Extract the [x, y] coordinate from the center of the cell holding the provided text.  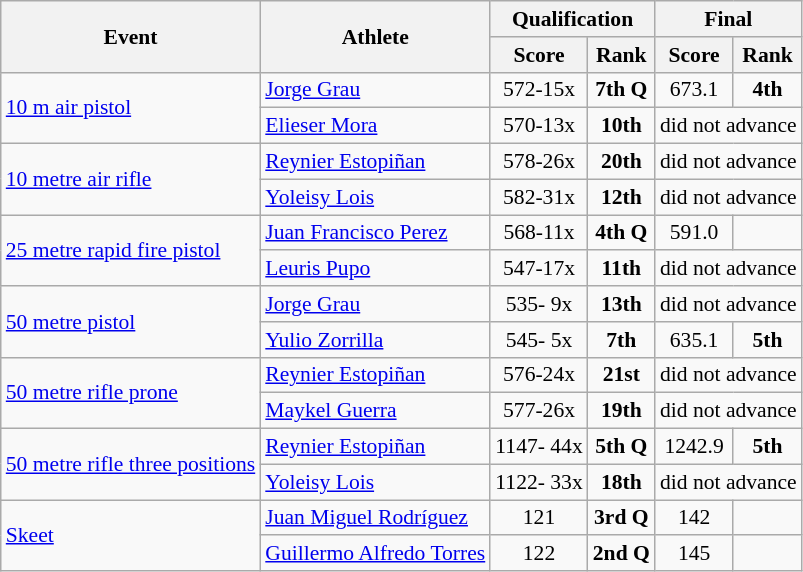
20th [622, 162]
Qualification [572, 19]
3rd Q [622, 518]
535- 9x [538, 304]
547-17x [538, 269]
21st [622, 375]
Event [131, 36]
570-13x [538, 126]
545- 5x [538, 340]
18th [622, 482]
50 metre pistol [131, 322]
Elieser Mora [375, 126]
10 metre air rifle [131, 180]
50 metre rifle three positions [131, 464]
11th [622, 269]
142 [694, 518]
Maykel Guerra [375, 411]
122 [538, 554]
Final [728, 19]
Leuris Pupo [375, 269]
10th [622, 126]
673.1 [694, 90]
1147- 44x [538, 447]
7th [622, 340]
4th [767, 90]
13th [622, 304]
Juan Francisco Perez [375, 233]
582-31x [538, 197]
Athlete [375, 36]
572-15x [538, 90]
1122- 33x [538, 482]
4th Q [622, 233]
10 m air pistol [131, 108]
2nd Q [622, 554]
5th Q [622, 447]
591.0 [694, 233]
576-24x [538, 375]
Yulio Zorrilla [375, 340]
121 [538, 518]
145 [694, 554]
Juan Miguel Rodríguez [375, 518]
25 metre rapid fire pistol [131, 250]
7th Q [622, 90]
1242.9 [694, 447]
Skeet [131, 536]
635.1 [694, 340]
19th [622, 411]
12th [622, 197]
Guillermo Alfredo Torres [375, 554]
50 metre rifle prone [131, 392]
568-11x [538, 233]
578-26x [538, 162]
577-26x [538, 411]
